From the cell containing the given text, extract its center point as (X, Y) coordinate. 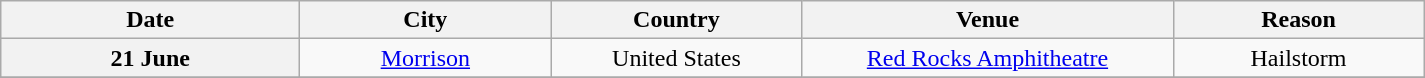
Country (676, 20)
City (426, 20)
Red Rocks Amphitheatre (988, 58)
21 June (150, 58)
Venue (988, 20)
Date (150, 20)
Morrison (426, 58)
Reason (1298, 20)
Hailstorm (1298, 58)
United States (676, 58)
